Return [x, y] of the center of cell containing provided text 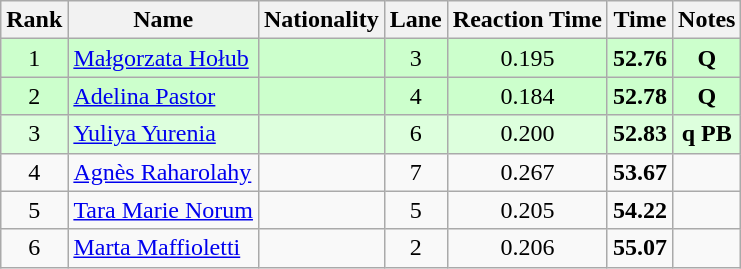
53.67 [640, 172]
0.205 [527, 210]
52.83 [640, 134]
Name [164, 20]
52.78 [640, 96]
Adelina Pastor [164, 96]
Yuliya Yurenia [164, 134]
0.195 [527, 58]
Marta Maffioletti [164, 248]
Rank [34, 20]
Lane [416, 20]
7 [416, 172]
Notes [707, 20]
0.184 [527, 96]
q PB [707, 134]
Reaction Time [527, 20]
0.267 [527, 172]
52.76 [640, 58]
Małgorzata Hołub [164, 58]
Time [640, 20]
Agnès Raharolahy [164, 172]
1 [34, 58]
0.206 [527, 248]
54.22 [640, 210]
0.200 [527, 134]
55.07 [640, 248]
Tara Marie Norum [164, 210]
Nationality [321, 20]
